Return (X, Y) of the center of cell containing provided text 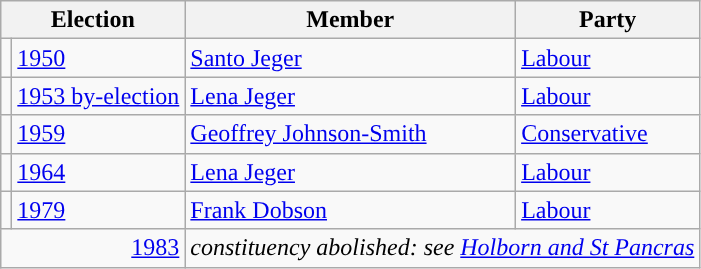
Member (350, 20)
1964 (98, 172)
Conservative (608, 134)
Geoffrey Johnson-Smith (350, 134)
1979 (98, 210)
constituency abolished: see Holborn and St Pancras (442, 248)
Election (93, 20)
1950 (98, 58)
1983 (93, 248)
1953 by-election (98, 96)
Party (608, 20)
Santo Jeger (350, 58)
Frank Dobson (350, 210)
1959 (98, 134)
